Return the [x, y] coordinate for the center point of the cell that contains the specified text.  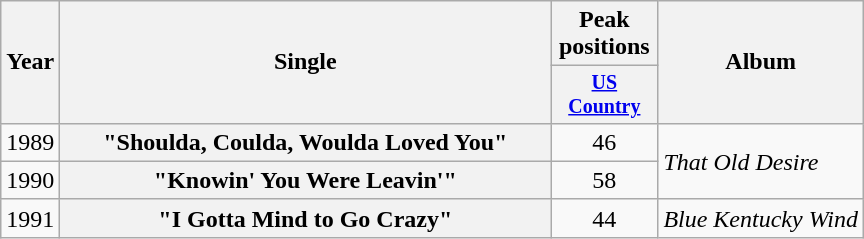
That Old Desire [761, 161]
Peak positions [604, 34]
44 [604, 218]
Album [761, 62]
"I Gotta Mind to Go Crazy" [306, 218]
"Shoulda, Coulda, Woulda Loved You" [306, 142]
US Country [604, 94]
58 [604, 180]
46 [604, 142]
Blue Kentucky Wind [761, 218]
Single [306, 62]
1991 [30, 218]
"Knowin' You Were Leavin'" [306, 180]
1990 [30, 180]
1989 [30, 142]
Year [30, 62]
